Return [X, Y] of the center of cell containing provided text 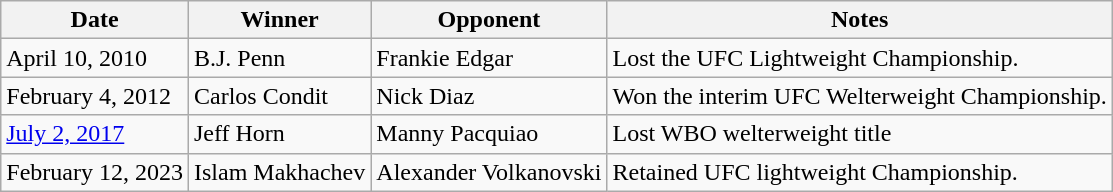
July 2, 2017 [95, 134]
Nick Diaz [489, 96]
Opponent [489, 20]
Notes [860, 20]
Islam Makhachev [279, 172]
Jeff Horn [279, 134]
February 12, 2023 [95, 172]
Won the interim UFC Welterweight Championship. [860, 96]
Carlos Condit [279, 96]
Retained UFC lightweight Championship. [860, 172]
Manny Pacquiao [489, 134]
B.J. Penn [279, 58]
April 10, 2010 [95, 58]
February 4, 2012 [95, 96]
Frankie Edgar [489, 58]
Alexander Volkanovski [489, 172]
Lost the UFC Lightweight Championship. [860, 58]
Date [95, 20]
Lost WBO welterweight title [860, 134]
Winner [279, 20]
